Return (X, Y) of the center of cell containing provided text 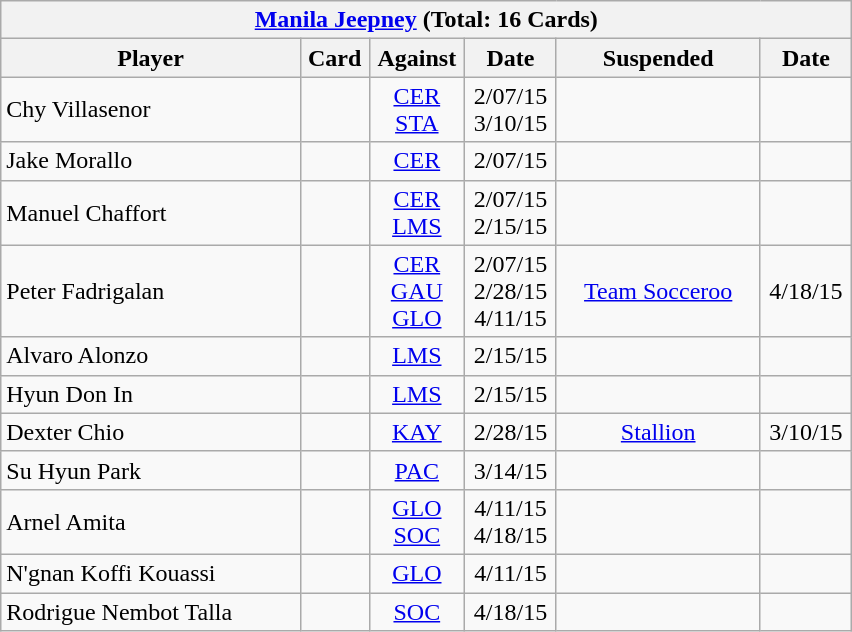
4/11/154/18/15 (511, 522)
Su Hyun Park (151, 470)
Stallion (658, 432)
2/07/152/15/15 (511, 212)
N'gnan Koffi Kouassi (151, 573)
Jake Morallo (151, 161)
Arnel Amita (151, 522)
CERLMS (417, 212)
SOC (417, 611)
Hyun Don In (151, 394)
Team Socceroo (658, 291)
2/07/153/10/15 (511, 110)
Rodrigue Nembot Talla (151, 611)
GLO (417, 573)
Card (334, 58)
2/28/15 (511, 432)
Manila Jeepney (Total: 16 Cards) (426, 20)
CER (417, 161)
KAY (417, 432)
Alvaro Alonzo (151, 356)
Dexter Chio (151, 432)
CERGAUGLO (417, 291)
PAC (417, 470)
Suspended (658, 58)
GLOSOC (417, 522)
2/07/152/28/154/11/15 (511, 291)
Against (417, 58)
Peter Fadrigalan (151, 291)
2/07/15 (511, 161)
CERSTA (417, 110)
4/11/15 (511, 573)
3/10/15 (806, 432)
Chy Villasenor (151, 110)
Player (151, 58)
3/14/15 (511, 470)
Manuel Chaffort (151, 212)
